Search for the cell housing the specified text and yield its [X, Y] center coordinate. 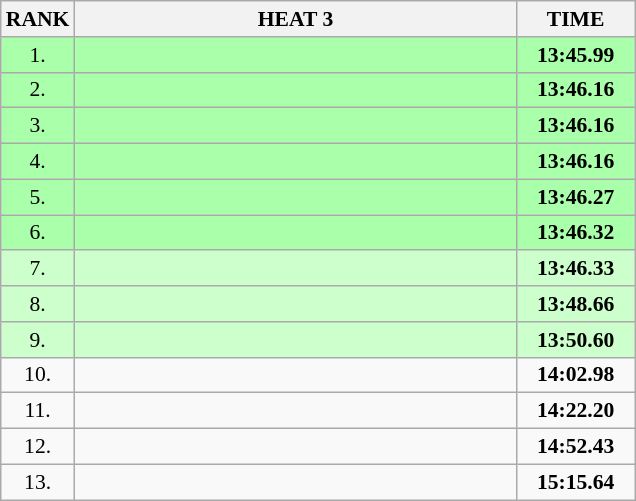
13:46.33 [576, 269]
HEAT 3 [295, 19]
13:46.27 [576, 197]
RANK [38, 19]
13:50.60 [576, 340]
15:15.64 [576, 482]
13:48.66 [576, 304]
4. [38, 162]
3. [38, 126]
2. [38, 90]
8. [38, 304]
14:02.98 [576, 375]
7. [38, 269]
13. [38, 482]
13:45.99 [576, 55]
10. [38, 375]
13:46.32 [576, 233]
6. [38, 233]
9. [38, 340]
1. [38, 55]
11. [38, 411]
5. [38, 197]
12. [38, 447]
14:52.43 [576, 447]
14:22.20 [576, 411]
TIME [576, 19]
